Scan for the cell matching the given text and deliver its [x, y] coordinate at center. 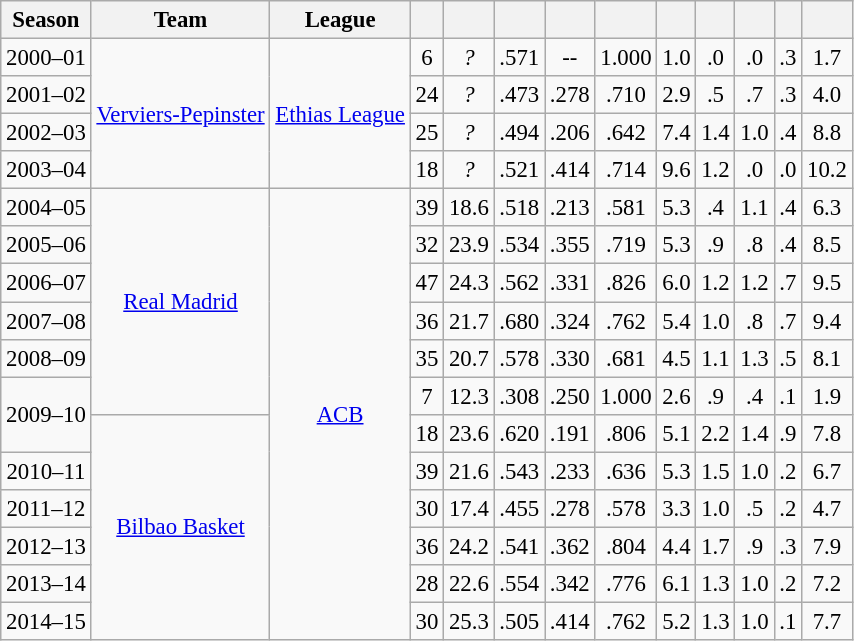
2002–03 [46, 133]
2012–13 [46, 546]
.680 [519, 321]
.494 [519, 133]
8.5 [827, 245]
Team [180, 20]
.710 [626, 95]
2011–12 [46, 509]
.620 [519, 433]
22.6 [469, 584]
9.6 [676, 170]
.804 [626, 546]
21.7 [469, 321]
.719 [626, 245]
.355 [570, 245]
.714 [626, 170]
2.9 [676, 95]
20.7 [469, 358]
1.9 [827, 396]
5.1 [676, 433]
4.7 [827, 509]
7.7 [827, 621]
7.2 [827, 584]
.518 [519, 208]
7.8 [827, 433]
2008–09 [46, 358]
7.9 [827, 546]
.473 [519, 95]
5.2 [676, 621]
28 [426, 584]
Ethias League [340, 114]
.233 [570, 471]
18.6 [469, 208]
.213 [570, 208]
.331 [570, 283]
1.5 [716, 471]
4.0 [827, 95]
9.5 [827, 283]
47 [426, 283]
2.2 [716, 433]
.543 [519, 471]
8.8 [827, 133]
Verviers-Pepinster [180, 114]
Bilbao Basket [180, 527]
17.4 [469, 509]
10.2 [827, 170]
Season [46, 20]
.505 [519, 621]
8.1 [827, 358]
2005–06 [46, 245]
.562 [519, 283]
24.2 [469, 546]
.571 [519, 58]
4.5 [676, 358]
2014–15 [46, 621]
.826 [626, 283]
.806 [626, 433]
21.6 [469, 471]
2006–07 [46, 283]
6.0 [676, 283]
.330 [570, 358]
7.4 [676, 133]
35 [426, 358]
25 [426, 133]
.206 [570, 133]
.455 [519, 509]
Real Madrid [180, 302]
.342 [570, 584]
.541 [519, 546]
.191 [570, 433]
2001–02 [46, 95]
2003–04 [46, 170]
7 [426, 396]
4.4 [676, 546]
24.3 [469, 283]
.581 [626, 208]
5.4 [676, 321]
12.3 [469, 396]
.642 [626, 133]
.308 [519, 396]
6.7 [827, 471]
.250 [570, 396]
2007–08 [46, 321]
2010–11 [46, 471]
.362 [570, 546]
3.3 [676, 509]
2009–10 [46, 414]
2.6 [676, 396]
-- [570, 58]
9.4 [827, 321]
6.1 [676, 584]
24 [426, 95]
32 [426, 245]
6 [426, 58]
.681 [626, 358]
2013–14 [46, 584]
6.3 [827, 208]
League [340, 20]
.534 [519, 245]
.636 [626, 471]
23.6 [469, 433]
2004–05 [46, 208]
.521 [519, 170]
.324 [570, 321]
.776 [626, 584]
.554 [519, 584]
2000–01 [46, 58]
25.3 [469, 621]
ACB [340, 414]
23.9 [469, 245]
